Locate the cell with the specified text and output its (x, y) center coordinate. 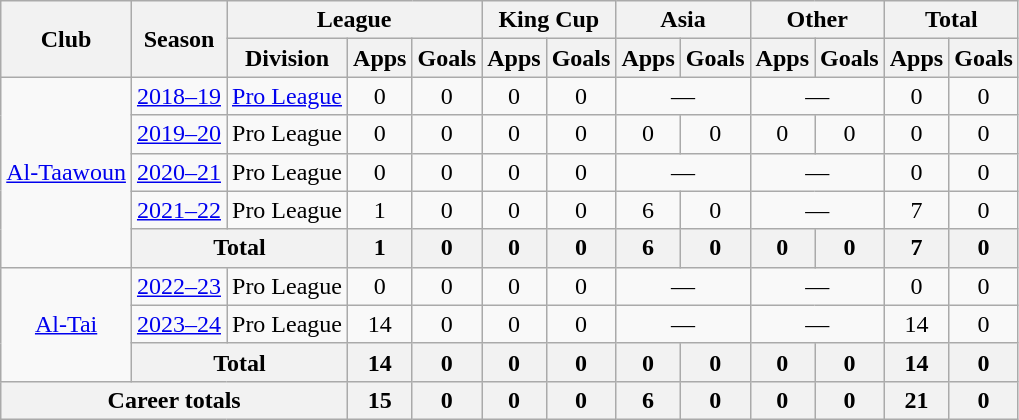
2023–24 (178, 324)
Career totals (174, 400)
Other (817, 20)
2019–20 (178, 134)
Al-Tai (66, 324)
21 (916, 400)
2020–21 (178, 172)
15 (380, 400)
King Cup (549, 20)
League (354, 20)
2018–19 (178, 96)
Season (178, 39)
2021–22 (178, 210)
Club (66, 39)
Division (286, 58)
Al-Taawoun (66, 172)
Asia (683, 20)
2022–23 (178, 286)
